Pinpoint the cell where the given text exists, returning its (X, Y) midpoint coordinate. 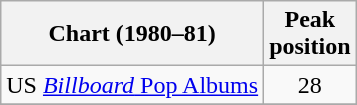
28 (310, 85)
US Billboard Pop Albums (132, 85)
Peakposition (310, 34)
Chart (1980–81) (132, 34)
